Locate the cell with the specified text and output its [x, y] center coordinate. 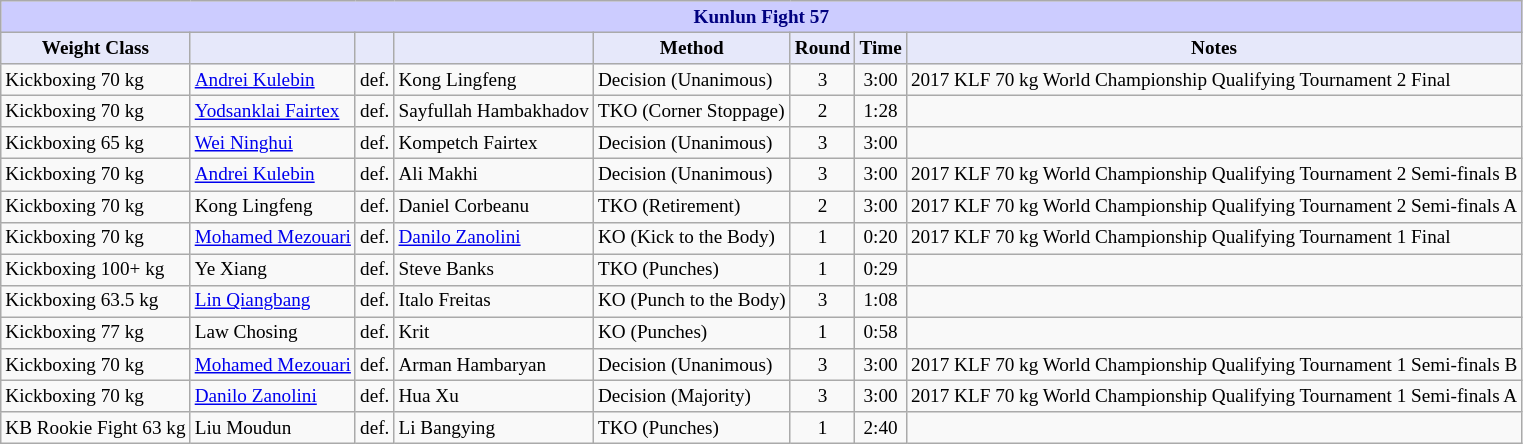
Krit [494, 333]
Liu Moudun [272, 428]
Lin Qiangbang [272, 301]
1:28 [880, 111]
Notes [1214, 48]
KB Rookie Fight 63 kg [96, 428]
Decision (Majority) [692, 396]
Kunlun Fight 57 [762, 17]
Daniel Corbeanu [494, 206]
Kompetch Fairtex [494, 143]
0:20 [880, 238]
0:58 [880, 333]
Ye Xiang [272, 270]
2017 KLF 70 kg World Championship Qualifying Tournament 1 Semi-finals B [1214, 365]
2:40 [880, 428]
Weight Class [96, 48]
2017 KLF 70 kg World Championship Qualifying Tournament 2 Semi-finals A [1214, 206]
Method [692, 48]
Kickboxing 77 kg [96, 333]
0:29 [880, 270]
TKO (Corner Stoppage) [692, 111]
Hua Xu [494, 396]
Ali Makhi [494, 175]
Time [880, 48]
Kickboxing 63.5 kg [96, 301]
Wei Ninghui [272, 143]
Yodsanklai Fairtex [272, 111]
Arman Hambaryan [494, 365]
Kickboxing 65 kg [96, 143]
Italo Freitas [494, 301]
2017 KLF 70 kg World Championship Qualifying Tournament 2 Final [1214, 80]
2017 KLF 70 kg World Championship Qualifying Tournament 1 Final [1214, 238]
KO (Punches) [692, 333]
1:08 [880, 301]
KO (Punch to the Body) [692, 301]
KO (Kick to the Body) [692, 238]
Law Chosing [272, 333]
Kickboxing 100+ kg [96, 270]
2017 KLF 70 kg World Championship Qualifying Tournament 1 Semi-finals A [1214, 396]
Li Bangying [494, 428]
Sayfullah Hambakhadov [494, 111]
Round [822, 48]
Steve Banks [494, 270]
2017 KLF 70 kg World Championship Qualifying Tournament 2 Semi-finals B [1214, 175]
TKO (Retirement) [692, 206]
